Scan for the cell matching the given text and deliver its (X, Y) coordinate at center. 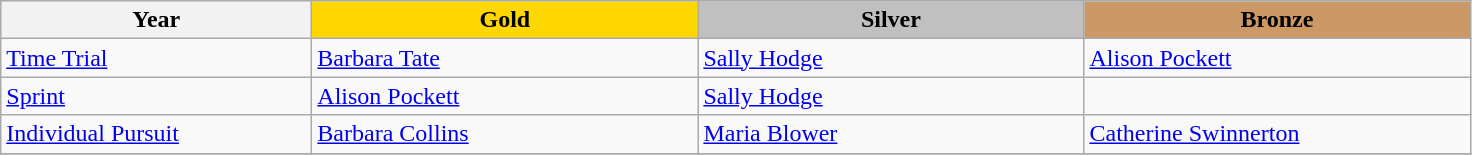
Bronze (1277, 20)
Barbara Collins (505, 134)
Barbara Tate (505, 58)
Gold (505, 20)
Year (156, 20)
Time Trial (156, 58)
Maria Blower (891, 134)
Sprint (156, 96)
Silver (891, 20)
Catherine Swinnerton (1277, 134)
Individual Pursuit (156, 134)
